Locate the cell with the specified text and output its [x, y] center coordinate. 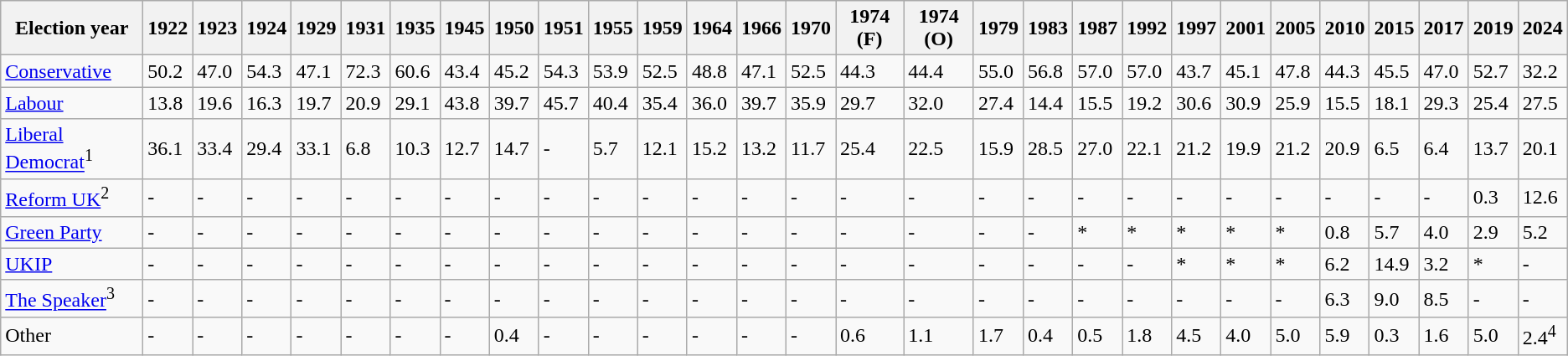
2024 [1543, 28]
12.6 [1543, 198]
53.9 [613, 71]
15.9 [998, 149]
1997 [1196, 28]
Reform UK2 [72, 198]
6.8 [365, 149]
12.7 [464, 149]
1.1 [939, 337]
20.1 [1543, 149]
19.7 [317, 103]
6.2 [1345, 264]
44.4 [939, 71]
2019 [1493, 28]
1966 [761, 28]
6.3 [1345, 298]
Election year [72, 28]
45.5 [1394, 71]
0.6 [869, 337]
6.5 [1394, 149]
45.7 [563, 103]
48.8 [712, 71]
14.4 [1049, 103]
29.4 [266, 149]
2010 [1345, 28]
25.9 [1295, 103]
32.0 [939, 103]
40.4 [613, 103]
1.6 [1444, 337]
47.8 [1295, 71]
33.4 [218, 149]
1935 [415, 28]
45.1 [1246, 71]
1955 [613, 28]
6.4 [1444, 149]
27.4 [998, 103]
1992 [1148, 28]
Labour [72, 103]
43.4 [464, 71]
2015 [1394, 28]
1.7 [998, 337]
30.9 [1246, 103]
8.5 [1444, 298]
13.2 [761, 149]
35.9 [811, 103]
1922 [168, 28]
2.44 [1543, 337]
55.0 [998, 71]
1974 (O) [939, 28]
33.1 [317, 149]
Conservative [72, 71]
5.9 [1345, 337]
0.8 [1345, 232]
15.2 [712, 149]
11.7 [811, 149]
1945 [464, 28]
16.3 [266, 103]
10.3 [415, 149]
52.7 [1493, 71]
1987 [1097, 28]
3.2 [1444, 264]
1974 (F) [869, 28]
27.0 [1097, 149]
12.1 [662, 149]
43.7 [1196, 71]
1959 [662, 28]
14.7 [514, 149]
0.5 [1097, 337]
18.1 [1394, 103]
1929 [317, 28]
19.2 [1148, 103]
1950 [514, 28]
The Speaker3 [72, 298]
30.6 [1196, 103]
45.2 [514, 71]
UKIP [72, 264]
1951 [563, 28]
43.8 [464, 103]
4.5 [1196, 337]
1983 [1049, 28]
60.6 [415, 71]
1924 [266, 28]
1964 [712, 28]
Other [72, 337]
56.8 [1049, 71]
14.9 [1394, 264]
19.6 [218, 103]
29.1 [415, 103]
72.3 [365, 71]
1970 [811, 28]
32.2 [1543, 71]
2.9 [1493, 232]
Liberal Democrat1 [72, 149]
1979 [998, 28]
36.1 [168, 149]
1923 [218, 28]
Green Party [72, 232]
35.4 [662, 103]
19.9 [1246, 149]
1.8 [1148, 337]
2017 [1444, 28]
29.3 [1444, 103]
36.0 [712, 103]
13.7 [1493, 149]
9.0 [1394, 298]
29.7 [869, 103]
50.2 [168, 71]
28.5 [1049, 149]
5.2 [1543, 232]
2001 [1246, 28]
22.1 [1148, 149]
2005 [1295, 28]
13.8 [168, 103]
1931 [365, 28]
27.5 [1543, 103]
22.5 [939, 149]
